Capture the cell that displays the provided text and extract its (x, y) central coordinate. 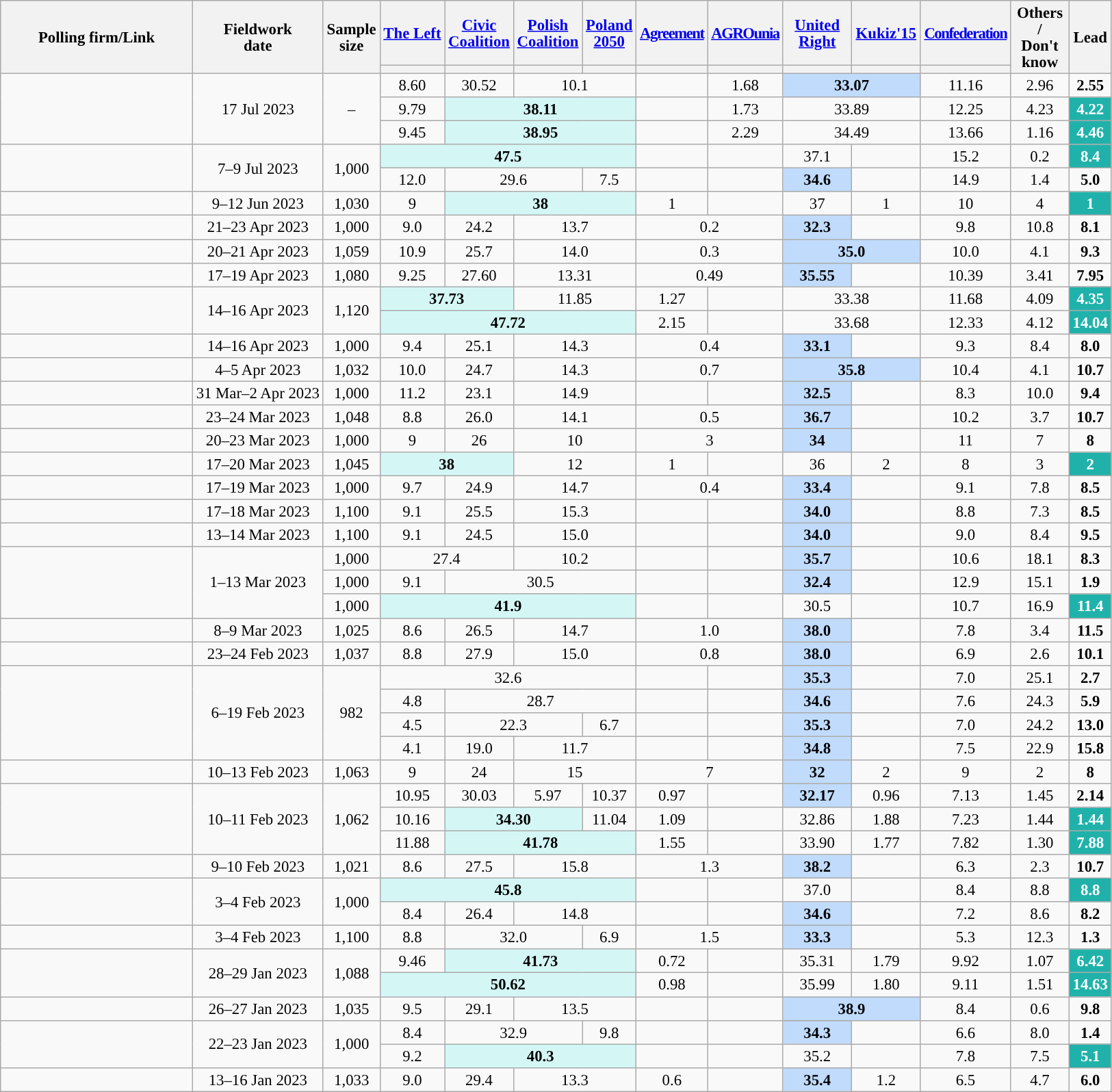
9.46 (412, 962)
14.04 (1090, 322)
32.9 (513, 1032)
1,025 (352, 629)
0.96 (887, 795)
33.90 (817, 843)
11.16 (966, 86)
1,080 (352, 275)
1.51 (1040, 985)
1.2 (887, 1080)
15 (575, 772)
33.4 (817, 489)
23–24 Mar 2023 (257, 417)
1.68 (745, 86)
7.2 (966, 914)
21–23 Apr 2023 (257, 227)
24.7 (479, 369)
10.37 (609, 795)
4.5 (412, 725)
26.5 (479, 629)
1,021 (352, 866)
6.5 (966, 1080)
9.79 (412, 109)
4.23 (1040, 109)
4.46 (1090, 133)
11.4 (1090, 606)
13.3 (575, 1080)
Others /Don't know (1040, 37)
10.39 (966, 275)
10.6 (966, 558)
Agreement (672, 33)
2.14 (1090, 795)
3.41 (1040, 275)
1.73 (745, 109)
32.3 (817, 227)
1.27 (672, 298)
28–29 Jan 2023 (257, 973)
9.7 (412, 489)
10–13 Feb 2023 (257, 772)
17–20 Mar 2023 (257, 464)
15.1 (1040, 583)
4.7 (1040, 1080)
CivicCoalition (479, 33)
1.09 (672, 820)
The Left (412, 33)
34.30 (513, 820)
38.9 (851, 1009)
38.2 (817, 866)
17–18 Mar 2023 (257, 512)
1.79 (887, 962)
1,063 (352, 772)
29.6 (513, 181)
0.49 (710, 275)
9.45 (412, 133)
9–10 Feb 2023 (257, 866)
50.62 (508, 985)
38.11 (541, 109)
982 (352, 712)
30.03 (479, 795)
11.88 (412, 843)
13–14 Mar 2023 (257, 535)
12.9 (966, 583)
4.09 (1040, 298)
11.2 (412, 393)
5.1 (1090, 1056)
31 Mar–2 Apr 2023 (257, 393)
Confederation (966, 33)
27.4 (446, 558)
13.0 (1090, 725)
3.4 (1040, 629)
1.88 (887, 820)
47.5 (508, 156)
8.60 (412, 86)
6–19 Feb 2023 (257, 712)
2.15 (672, 322)
8.2 (1090, 914)
22.3 (513, 725)
1.55 (672, 843)
32.4 (817, 583)
38.95 (541, 133)
41.78 (541, 843)
5.3 (966, 937)
1.80 (887, 985)
AGROunia (745, 33)
17–19 Apr 2023 (257, 275)
33.1 (817, 346)
32.0 (513, 937)
0.72 (672, 962)
25.5 (479, 512)
8.1 (1090, 227)
8–9 Mar 2023 (257, 629)
28.7 (541, 701)
37.73 (446, 298)
1,045 (352, 464)
1.30 (1040, 843)
Kukiz'15 (887, 33)
24.9 (479, 489)
13.31 (575, 275)
7.13 (966, 795)
9.92 (966, 962)
13.66 (966, 133)
32.17 (817, 795)
13.7 (575, 227)
6.3 (966, 866)
11.04 (609, 820)
12 (575, 464)
11 (966, 441)
29.1 (479, 1009)
35.0 (851, 252)
32.86 (817, 820)
1,030 (352, 204)
9.2 (412, 1056)
1,035 (352, 1009)
20–23 Mar 2023 (257, 441)
1,037 (352, 654)
Fieldworkdate (257, 37)
0.7 (710, 369)
0.3 (710, 252)
0.8 (710, 654)
24.3 (1040, 701)
3.7 (1040, 417)
26.0 (479, 417)
6.0 (1090, 1080)
5.9 (1090, 701)
6.7 (609, 725)
6.42 (1090, 962)
5.97 (547, 795)
7–9 Jul 2023 (257, 168)
14.0 (575, 252)
37 (817, 204)
Samplesize (352, 37)
30.52 (479, 86)
17 Jul 2023 (257, 109)
Lead (1090, 37)
1,062 (352, 819)
1,032 (352, 369)
7.95 (1090, 275)
14.1 (575, 417)
32.5 (817, 393)
4.8 (412, 701)
2.55 (1090, 86)
24.5 (479, 535)
4.35 (1090, 298)
1,033 (352, 1080)
27.9 (479, 654)
UnitedRight (817, 33)
12.0 (412, 181)
37.1 (817, 156)
32 (817, 772)
7.23 (966, 820)
45.8 (508, 891)
16.9 (1040, 606)
Polling firm/Link (97, 37)
35.4 (817, 1080)
32.6 (508, 677)
26 (479, 441)
7.88 (1090, 843)
2.3 (1040, 866)
34.49 (851, 133)
10.4 (966, 369)
26.4 (479, 914)
36.7 (817, 417)
27.5 (479, 866)
10.9 (412, 252)
33.38 (851, 298)
15.2 (966, 156)
5.0 (1090, 181)
– (352, 109)
9.11 (966, 985)
22–23 Jan 2023 (257, 1044)
25.7 (479, 252)
17–19 Mar 2023 (257, 489)
9–12 Jun 2023 (257, 204)
35.8 (851, 369)
13.5 (575, 1009)
41.73 (541, 962)
11.7 (575, 749)
1,120 (352, 311)
14.8 (575, 914)
27.60 (479, 275)
36 (817, 464)
34 (817, 441)
34.3 (817, 1032)
9.25 (412, 275)
11.68 (966, 298)
33.89 (851, 109)
10.16 (412, 820)
12.25 (966, 109)
10.95 (412, 795)
18.1 (1040, 558)
12.33 (966, 322)
15.3 (575, 512)
37.0 (817, 891)
40.3 (541, 1056)
4 (1040, 204)
35.31 (817, 962)
29.4 (479, 1080)
35.99 (817, 985)
7.6 (966, 701)
11.5 (1090, 629)
1.16 (1040, 133)
41.9 (508, 606)
4.22 (1090, 109)
4–5 Apr 2023 (257, 369)
33.07 (851, 86)
47.72 (508, 322)
10–11 Feb 2023 (257, 819)
1–13 Mar 2023 (257, 582)
2.29 (745, 133)
13–16 Jan 2023 (257, 1080)
1,048 (352, 417)
0.98 (672, 985)
1,059 (352, 252)
23.1 (479, 393)
1.0 (710, 629)
1.07 (1040, 962)
23–24 Feb 2023 (257, 654)
34.8 (817, 749)
1.9 (1090, 583)
10.8 (1040, 227)
2.96 (1040, 86)
12.3 (1040, 937)
7.82 (966, 843)
1.5 (710, 937)
2.7 (1090, 677)
4.12 (1040, 322)
0.97 (672, 795)
33.68 (851, 322)
1.77 (887, 843)
PolishCoalition (547, 33)
6.6 (966, 1032)
11.85 (575, 298)
1.45 (1040, 795)
1,088 (352, 973)
35.7 (817, 558)
33.3 (817, 937)
0.5 (710, 417)
20–21 Apr 2023 (257, 252)
35.55 (817, 275)
14.63 (1090, 985)
24 (479, 772)
26–27 Jan 2023 (257, 1009)
19.0 (479, 749)
22.9 (1040, 749)
7.3 (1040, 512)
2.6 (1040, 654)
35.2 (817, 1056)
Poland2050 (609, 33)
